Detect which cell encompasses the target text, then output its [X, Y] center coordinate. 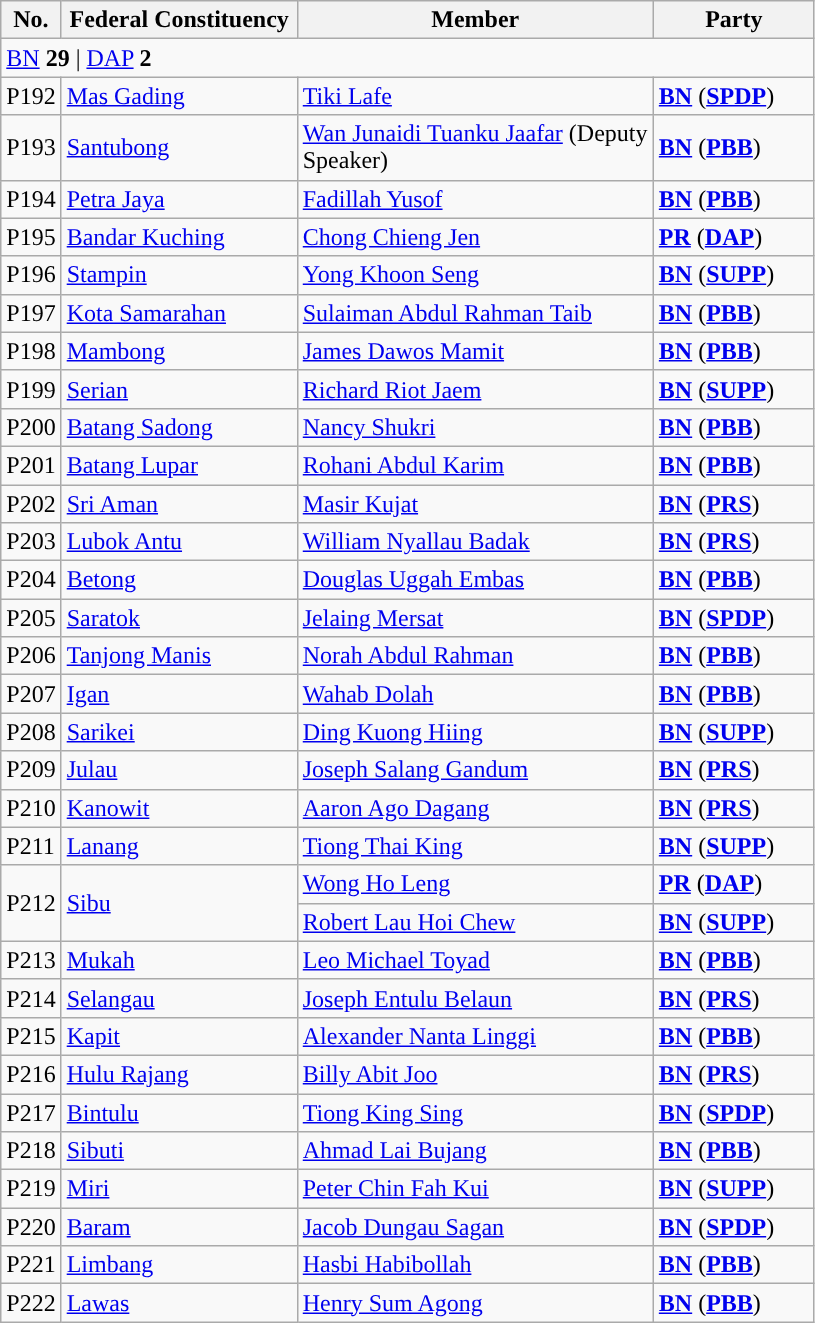
Jelaing Mersat [475, 618]
Joseph Entulu Belaun [475, 998]
Miri [179, 1189]
Wan Junaidi Tuanku Jaafar (Deputy Speaker) [475, 148]
Chong Chieng Jen [475, 237]
Sri Aman [179, 503]
Fadillah Yusof [475, 199]
P220 [31, 1227]
P193 [31, 148]
Sarikei [179, 732]
P201 [31, 465]
Leo Michael Toyad [475, 960]
Billy Abit Joo [475, 1074]
No. [31, 20]
Lawas [179, 1303]
Tiong Thai King [475, 846]
P219 [31, 1189]
Bintulu [179, 1113]
Tanjong Manis [179, 656]
Serian [179, 389]
P207 [31, 694]
Selangau [179, 998]
Masir Kujat [475, 503]
Saratok [179, 618]
Mukah [179, 960]
Jacob Dungau Sagan [475, 1227]
P200 [31, 427]
Henry Sum Agong [475, 1303]
P204 [31, 580]
Tiong King Sing [475, 1113]
Igan [179, 694]
Alexander Nanta Linggi [475, 1036]
Lubok Antu [179, 542]
Sulaiman Abdul Rahman Taib [475, 313]
P195 [31, 237]
Party [734, 20]
P206 [31, 656]
P222 [31, 1303]
Batang Lupar [179, 465]
Stampin [179, 275]
Lanang [179, 846]
P194 [31, 199]
Wahab Dolah [475, 694]
Peter Chin Fah Kui [475, 1189]
P203 [31, 542]
Kota Samarahan [179, 313]
P213 [31, 960]
Robert Lau Hoi Chew [475, 922]
Federal Constituency [179, 20]
Rohani Abdul Karim [475, 465]
Nancy Shukri [475, 427]
Ahmad Lai Bujang [475, 1151]
P209 [31, 770]
James Dawos Mamit [475, 351]
P217 [31, 1113]
Yong Khoon Seng [475, 275]
P205 [31, 618]
Mambong [179, 351]
Santubong [179, 148]
P212 [31, 903]
Baram [179, 1227]
Bandar Kuching [179, 237]
P202 [31, 503]
P215 [31, 1036]
Aaron Ago Dagang [475, 808]
Sibu [179, 903]
Hulu Rajang [179, 1074]
Norah Abdul Rahman [475, 656]
Joseph Salang Gandum [475, 770]
Member [475, 20]
Julau [179, 770]
Mas Gading [179, 96]
P196 [31, 275]
Ding Kuong Hiing [475, 732]
Sibuti [179, 1151]
P198 [31, 351]
Betong [179, 580]
Richard Riot Jaem [475, 389]
P197 [31, 313]
Tiki Lafe [475, 96]
Kanowit [179, 808]
P216 [31, 1074]
Petra Jaya [179, 199]
William Nyallau Badak [475, 542]
Kapit [179, 1036]
Limbang [179, 1265]
P218 [31, 1151]
P211 [31, 846]
Hasbi Habibollah [475, 1265]
P199 [31, 389]
P214 [31, 998]
BN 29 | DAP 2 [408, 58]
P210 [31, 808]
P221 [31, 1265]
Wong Ho Leng [475, 884]
Douglas Uggah Embas [475, 580]
Batang Sadong [179, 427]
P208 [31, 732]
P192 [31, 96]
